Find where the given text appears and provide that cell's center as [X, Y] coordinate. 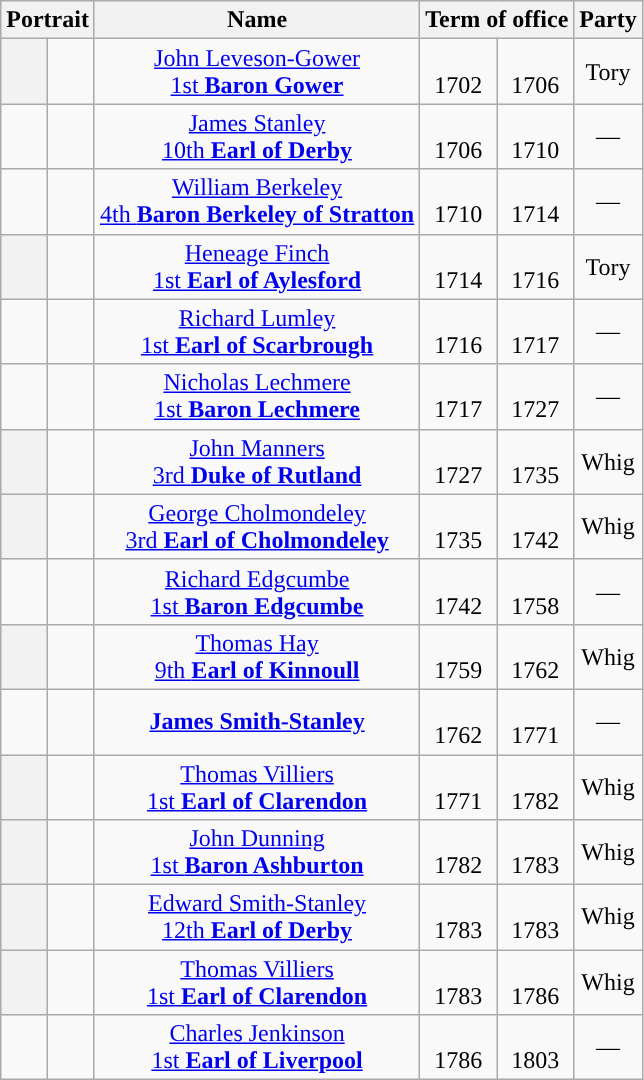
1803 [536, 1048]
Name [256, 20]
James Stanley10th Earl of Derby [256, 136]
Thomas Hay9th Earl of Kinnoull [256, 656]
George Cholmondeley3rd Earl of Cholmondeley [256, 526]
William Berkeley4th Baron Berkeley of Stratton [256, 202]
Nicholas Lechmere1st Baron Lechmere [256, 396]
Charles Jenkinson1st Earl of Liverpool [256, 1048]
1758 [536, 592]
Heneage Finch1st Earl of Aylesford [256, 266]
Richard Lumley1st Earl of Scarbrough [256, 332]
Party [608, 20]
Richard Edgcumbe1st Baron Edgcumbe [256, 592]
James Smith-Stanley [256, 722]
Edward Smith-Stanley12th Earl of Derby [256, 918]
1702 [458, 72]
John Dunning1st Baron Ashburton [256, 852]
John Manners3rd Duke of Rutland [256, 462]
John Leveson-Gower1st Baron Gower [256, 72]
Term of office [497, 20]
1759 [458, 656]
Portrait [48, 20]
